Output the (x, y) coordinate of the center of the cell containing the given text.  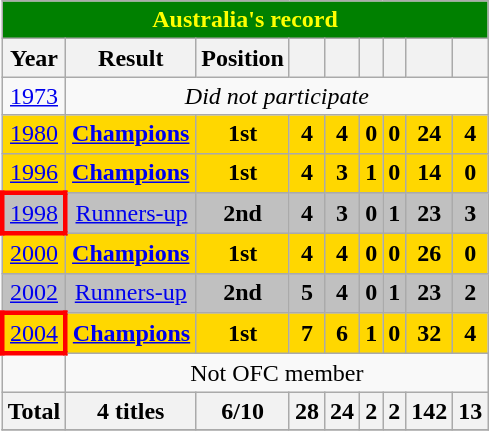
1996 (34, 173)
1973 (34, 96)
5 (306, 293)
13 (470, 411)
Year (34, 58)
2000 (34, 254)
6 (342, 334)
Position (243, 58)
2002 (34, 293)
Not OFC member (277, 373)
7 (306, 334)
14 (430, 173)
6/10 (243, 411)
4 titles (131, 411)
28 (306, 411)
Total (34, 411)
2004 (34, 334)
1998 (34, 214)
142 (430, 411)
Australia's record (245, 20)
26 (430, 254)
32 (430, 334)
Did not participate (277, 96)
1980 (34, 134)
Result (131, 58)
